Detect which cell encompasses the target text, then output its [X, Y] center coordinate. 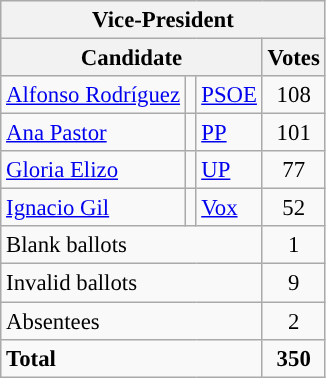
2 [294, 321]
350 [294, 358]
101 [294, 133]
Alfonso Rodríguez [94, 95]
77 [294, 170]
1 [294, 245]
9 [294, 283]
UP [229, 170]
Candidate [132, 58]
Ignacio Gil [94, 208]
Gloria Elizo [94, 170]
Ana Pastor [94, 133]
Votes [294, 58]
Blank ballots [132, 245]
52 [294, 208]
PSOE [229, 95]
PP [229, 133]
Total [132, 358]
Invalid ballots [132, 283]
108 [294, 95]
Vice-President [163, 20]
Absentees [132, 321]
Vox [229, 208]
